Provide the (x, y) coordinate of the cell's center where the given text is located.  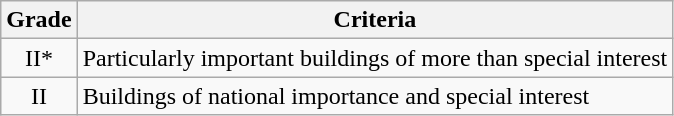
II (39, 96)
Particularly important buildings of more than special interest (375, 58)
II* (39, 58)
Criteria (375, 20)
Buildings of national importance and special interest (375, 96)
Grade (39, 20)
